Return [x, y] of the center of cell containing provided text 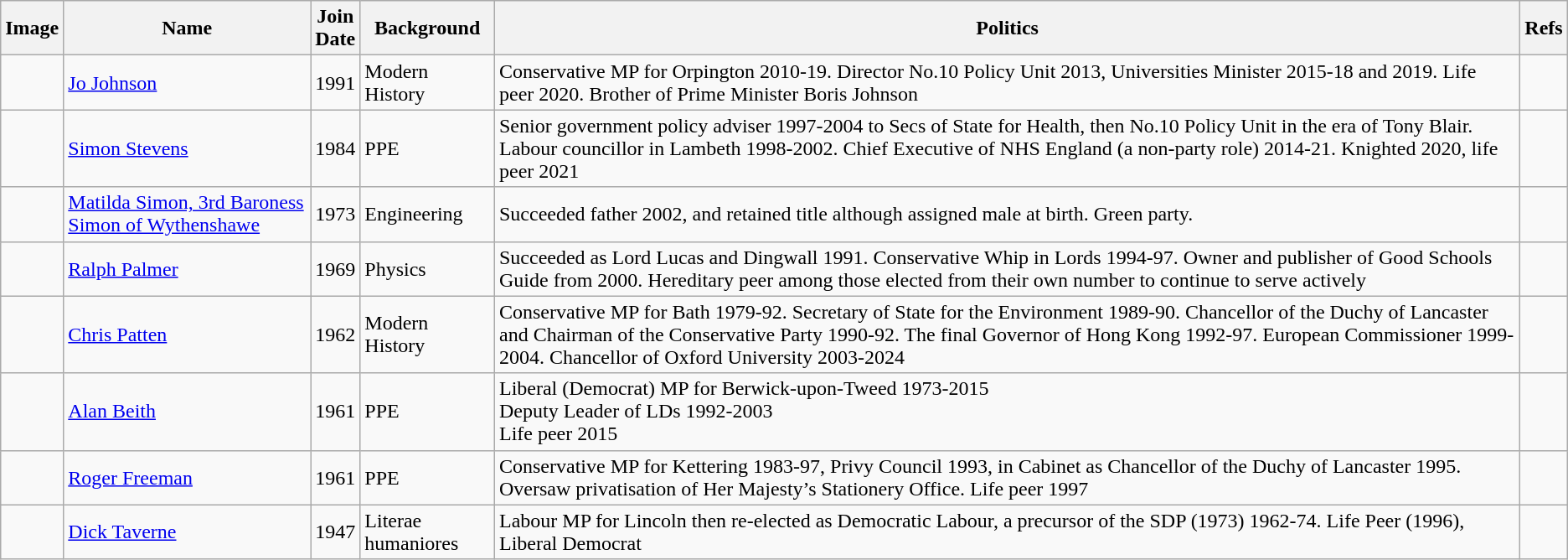
Image [32, 29]
1991 [335, 82]
Name [188, 29]
Dick Taverne [188, 531]
1973 [335, 215]
Politics [1007, 29]
Jo Johnson [188, 82]
JoinDate [335, 29]
Labour MP for Lincoln then re-elected as Democratic Labour, a precursor of the SDP (1973) 1962-74. Life Peer (1996), Liberal Democrat [1007, 531]
Roger Freeman [188, 478]
Simon Stevens [188, 148]
1947 [335, 531]
Chris Patten [188, 334]
Refs [1544, 29]
Background [427, 29]
Engineering [427, 215]
1969 [335, 268]
Ralph Palmer [188, 268]
Alan Beith [188, 412]
1984 [335, 148]
Physics [427, 268]
Succeeded father 2002, and retained title although assigned male at birth. Green party. [1007, 215]
Matilda Simon, 3rd Baroness Simon of Wythenshawe [188, 215]
1962 [335, 334]
Liberal (Democrat) MP for Berwick-upon-Tweed 1973-2015Deputy Leader of LDs 1992-2003Life peer 2015 [1007, 412]
Literae humaniores [427, 531]
